Detect which cell encompasses the target text, then output its (x, y) center coordinate. 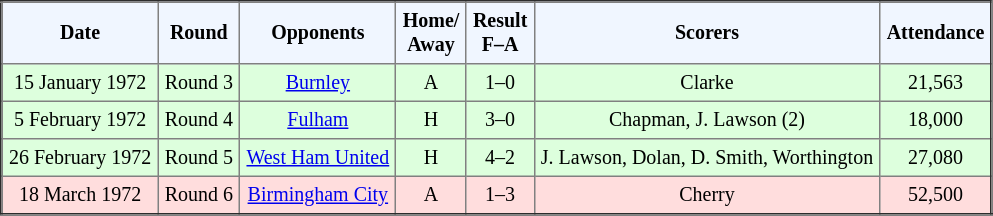
15 January 1972 (80, 83)
Cherry (707, 195)
Clarke (707, 83)
Scorers (707, 33)
4–2 (500, 158)
Round (199, 33)
1–3 (500, 195)
18 March 1972 (80, 195)
21,563 (936, 83)
J. Lawson, Dolan, D. Smith, Worthington (707, 158)
27,080 (936, 158)
ResultF–A (500, 33)
18,000 (936, 120)
3–0 (500, 120)
West Ham United (318, 158)
26 February 1972 (80, 158)
Burnley (318, 83)
Round 3 (199, 83)
52,500 (936, 195)
Fulham (318, 120)
Round 4 (199, 120)
Round 5 (199, 158)
Opponents (318, 33)
Home/Away (431, 33)
Round 6 (199, 195)
Chapman, J. Lawson (2) (707, 120)
Date (80, 33)
1–0 (500, 83)
5 February 1972 (80, 120)
Birmingham City (318, 195)
Attendance (936, 33)
